Find where the given text appears and provide that cell's center as (X, Y) coordinate. 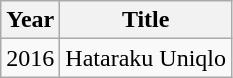
2016 (30, 58)
Year (30, 20)
Title (146, 20)
Hataraku Uniqlo (146, 58)
